Search for the cell housing the specified text and yield its [X, Y] center coordinate. 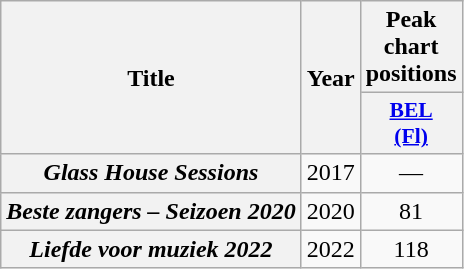
2022 [330, 249]
— [411, 173]
Glass House Sessions [151, 173]
Beste zangers – Seizoen 2020 [151, 211]
Title [151, 78]
118 [411, 249]
Liefde voor muziek 2022 [151, 249]
BEL(Fl) [411, 124]
Year [330, 78]
Peak chart positions [411, 47]
81 [411, 211]
2020 [330, 211]
2017 [330, 173]
